Determine the (x, y) coordinate at the center of the cell enclosing the given text.  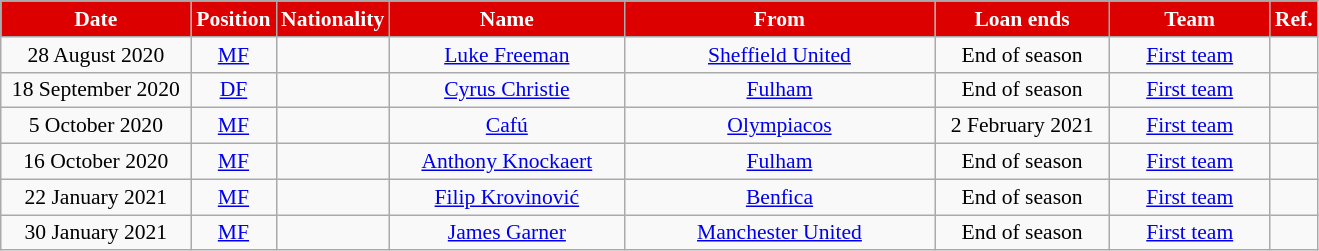
Benfica (779, 197)
Team (1190, 19)
DF (234, 90)
Position (234, 19)
5 October 2020 (96, 126)
Date (96, 19)
Cyrus Christie (506, 90)
Nationality (332, 19)
Sheffield United (779, 55)
22 January 2021 (96, 197)
James Garner (506, 233)
Filip Krovinović (506, 197)
Luke Freeman (506, 55)
28 August 2020 (96, 55)
Ref. (1294, 19)
Olympiacos (779, 126)
Loan ends (1022, 19)
2 February 2021 (1022, 126)
Cafú (506, 126)
Name (506, 19)
16 October 2020 (96, 162)
Anthony Knockaert (506, 162)
18 September 2020 (96, 90)
From (779, 19)
30 January 2021 (96, 233)
Manchester United (779, 233)
